From the cell containing the given text, extract its center point as (X, Y) coordinate. 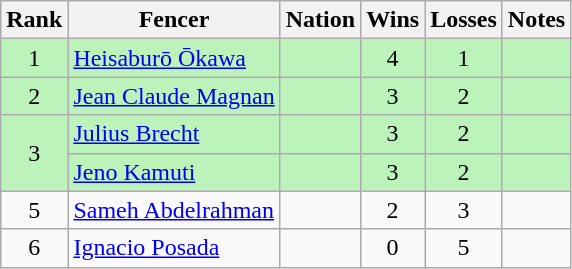
Ignacio Posada (174, 248)
Rank (34, 20)
Fencer (174, 20)
Notes (536, 20)
Jean Claude Magnan (174, 96)
6 (34, 248)
Losses (464, 20)
0 (393, 248)
Julius Brecht (174, 134)
Sameh Abdelrahman (174, 210)
Nation (320, 20)
4 (393, 58)
Jeno Kamuti (174, 172)
Heisaburō Ōkawa (174, 58)
Wins (393, 20)
